Pinpoint the cell where the given text exists, returning its (X, Y) midpoint coordinate. 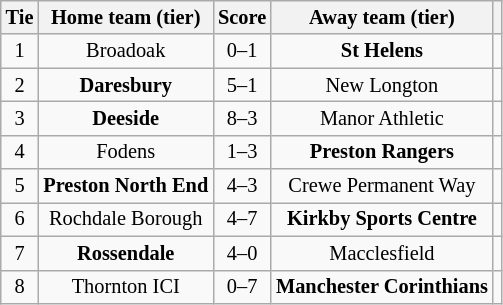
8 (20, 287)
Rossendale (126, 253)
Tie (20, 17)
7 (20, 253)
1–3 (242, 152)
Daresbury (126, 85)
Score (242, 17)
Fodens (126, 152)
Manchester Corinthians (382, 287)
1 (20, 51)
Crewe Permanent Way (382, 186)
New Longton (382, 85)
Deeside (126, 118)
Rochdale Borough (126, 219)
4–0 (242, 253)
Preston Rangers (382, 152)
4–3 (242, 186)
4 (20, 152)
Thornton ICI (126, 287)
8–3 (242, 118)
5 (20, 186)
Broadoak (126, 51)
Preston North End (126, 186)
0–7 (242, 287)
5–1 (242, 85)
St Helens (382, 51)
3 (20, 118)
Home team (tier) (126, 17)
Manor Athletic (382, 118)
2 (20, 85)
4–7 (242, 219)
Macclesfield (382, 253)
6 (20, 219)
Kirkby Sports Centre (382, 219)
0–1 (242, 51)
Away team (tier) (382, 17)
